Locate the cell with the specified text and output its [X, Y] center coordinate. 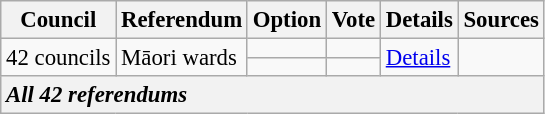
Option [286, 20]
Sources [501, 20]
Māori wards [182, 58]
All 42 referendums [272, 95]
Referendum [182, 20]
Council [58, 20]
Vote [353, 20]
42 councils [58, 58]
